Search for the cell housing the specified text and yield its (x, y) center coordinate. 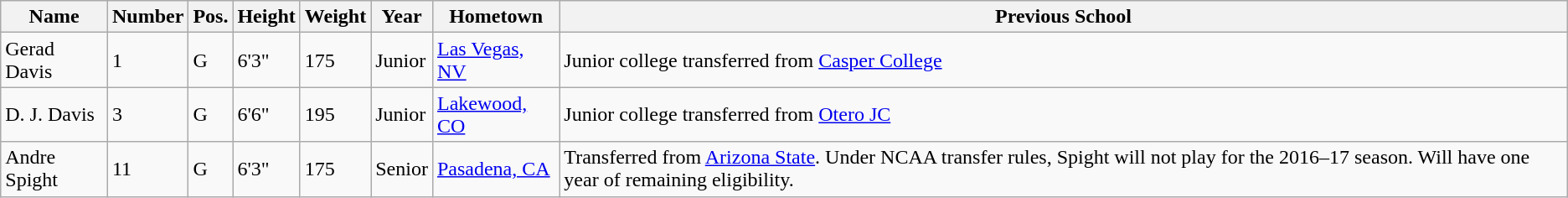
3 (147, 114)
Year (402, 17)
Height (266, 17)
Previous School (1064, 17)
Senior (402, 169)
Lakewood, CO (496, 114)
Number (147, 17)
Name (54, 17)
Weight (335, 17)
Junior college transferred from Casper College (1064, 60)
Gerad Davis (54, 60)
Pasadena, CA (496, 169)
Junior college transferred from Otero JC (1064, 114)
1 (147, 60)
11 (147, 169)
Las Vegas, NV (496, 60)
6'6" (266, 114)
Pos. (211, 17)
Hometown (496, 17)
195 (335, 114)
D. J. Davis (54, 114)
Andre Spight (54, 169)
Transferred from Arizona State. Under NCAA transfer rules, Spight will not play for the 2016–17 season. Will have one year of remaining eligibility. (1064, 169)
